Detect which cell encompasses the target text, then output its [x, y] center coordinate. 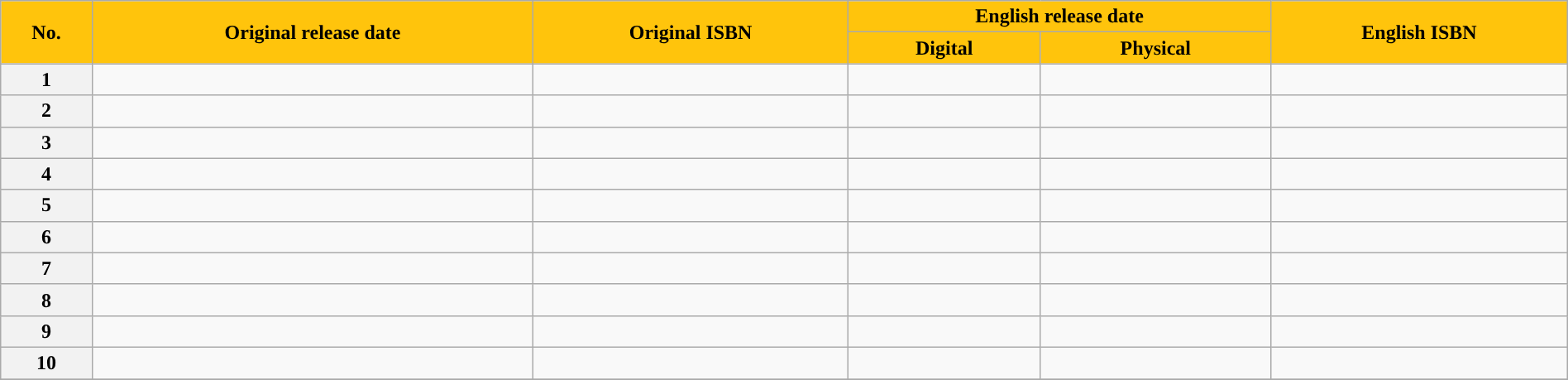
3 [46, 142]
4 [46, 174]
2 [46, 111]
9 [46, 331]
6 [46, 237]
Original release date [313, 32]
English ISBN [1419, 32]
7 [46, 268]
1 [46, 79]
10 [46, 363]
Original ISBN [691, 32]
8 [46, 300]
No. [46, 32]
Physical [1156, 48]
5 [46, 205]
Digital [944, 48]
English release date [1059, 17]
